Extract the [x, y] coordinate from the center of the cell holding the provided text.  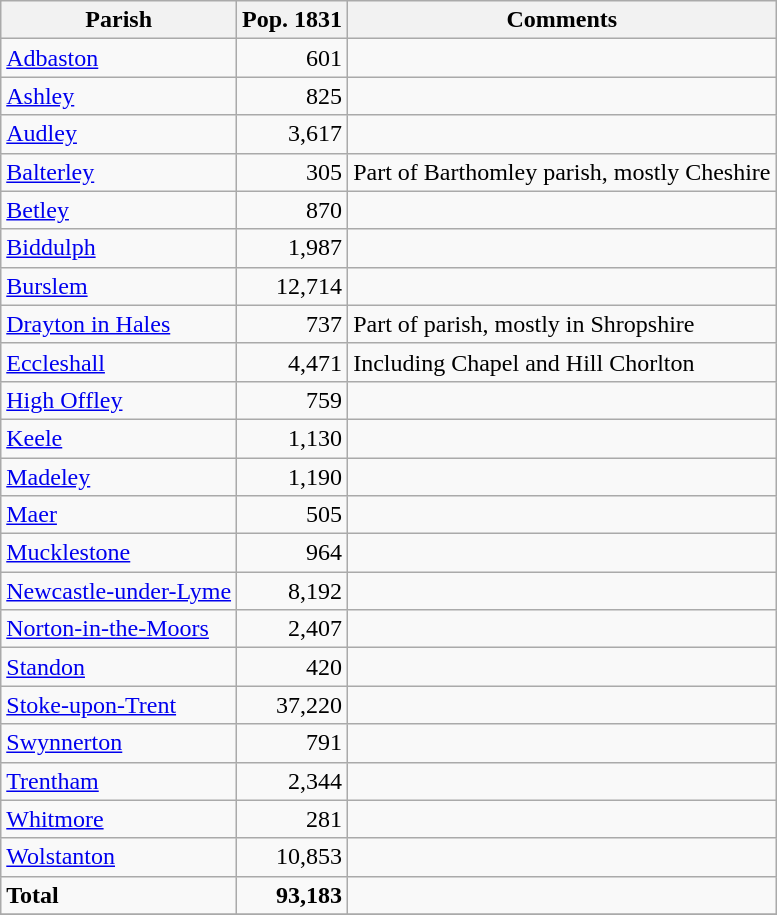
8,192 [292, 591]
964 [292, 553]
Whitmore [119, 819]
737 [292, 324]
Drayton in Hales [119, 324]
Newcastle-under-Lyme [119, 591]
Parish [119, 20]
870 [292, 210]
4,471 [292, 362]
37,220 [292, 705]
Adbaston [119, 58]
12,714 [292, 286]
305 [292, 172]
1,190 [292, 477]
Mucklestone [119, 553]
Burslem [119, 286]
420 [292, 667]
Part of parish, mostly in Shropshire [562, 324]
High Offley [119, 400]
759 [292, 400]
Trentham [119, 781]
Audley [119, 134]
3,617 [292, 134]
791 [292, 743]
10,853 [292, 857]
Norton-in-the-Moors [119, 629]
Swynnerton [119, 743]
601 [292, 58]
Part of Barthomley parish, mostly Cheshire [562, 172]
Maer [119, 515]
Pop. 1831 [292, 20]
Balterley [119, 172]
Keele [119, 438]
281 [292, 819]
825 [292, 96]
1,987 [292, 248]
Biddulph [119, 248]
Including Chapel and Hill Chorlton [562, 362]
Total [119, 895]
Standon [119, 667]
Wolstanton [119, 857]
Comments [562, 20]
Madeley [119, 477]
Betley [119, 210]
505 [292, 515]
2,407 [292, 629]
Stoke-upon-Trent [119, 705]
Eccleshall [119, 362]
Ashley [119, 96]
1,130 [292, 438]
93,183 [292, 895]
2,344 [292, 781]
